Find where the given text appears and provide that cell's center as (x, y) coordinate. 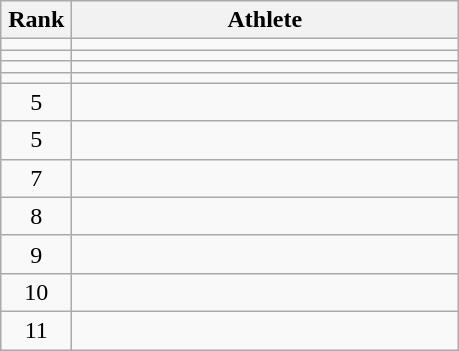
9 (36, 254)
11 (36, 330)
10 (36, 292)
8 (36, 216)
Athlete (265, 20)
7 (36, 178)
Rank (36, 20)
